Return the [X, Y] coordinate for the center point of the cell that contains the specified text.  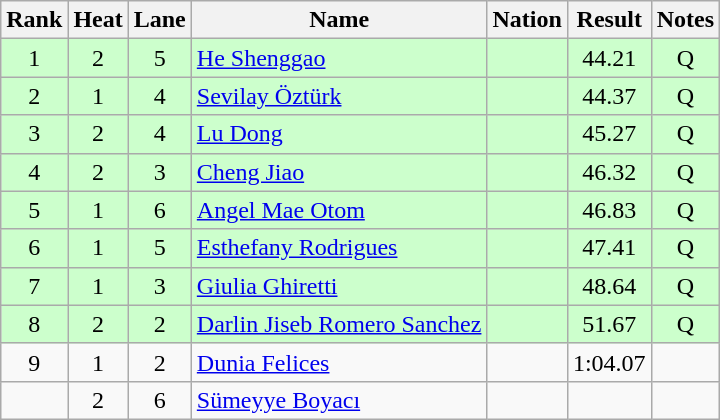
Cheng Jiao [339, 172]
Sevilay Öztürk [339, 96]
Darlin Jiseb Romero Sanchez [339, 324]
Esthefany Rodrigues [339, 248]
Lane [160, 20]
Rank [34, 20]
Name [339, 20]
44.21 [609, 58]
47.41 [609, 248]
Giulia Ghiretti [339, 286]
Result [609, 20]
45.27 [609, 134]
9 [34, 362]
Dunia Felices [339, 362]
Sümeyye Boyacı [339, 400]
1:04.07 [609, 362]
He Shenggao [339, 58]
Lu Dong [339, 134]
44.37 [609, 96]
8 [34, 324]
Angel Mae Otom [339, 210]
51.67 [609, 324]
48.64 [609, 286]
Heat [98, 20]
Nation [527, 20]
46.32 [609, 172]
46.83 [609, 210]
7 [34, 286]
Notes [685, 20]
